Identify which cell holds the provided text, then report its [X, Y] central coordinate. 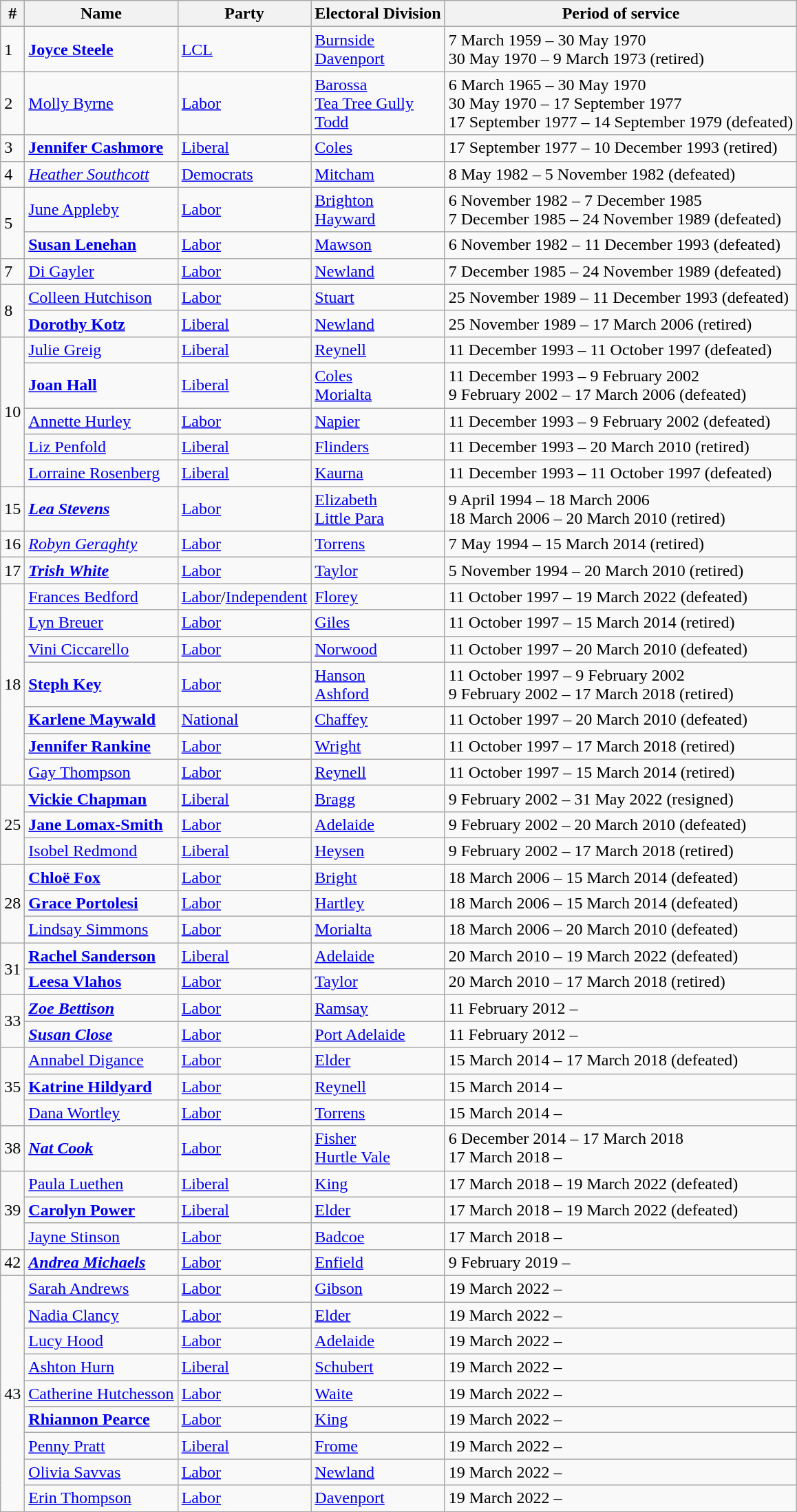
Rhiannon Pearce [101, 1420]
5 November 1994 – 20 March 2010 (retired) [621, 571]
7 December 1985 – 24 November 1989 (defeated) [621, 271]
11 December 1993 – 9 February 2002 (defeated) [621, 420]
National [244, 720]
9 February 2002 – 20 March 2010 (defeated) [621, 824]
Barossa Tea Tree Gully Todd [378, 103]
Bright [378, 877]
Democrats [244, 174]
Karlene Maywald [101, 720]
Kaurna [378, 473]
Fisher Hurtle Vale [378, 1148]
Erin Thompson [101, 1498]
Leesa Vlahos [101, 982]
Gay Thompson [101, 772]
11 December 1993 – 9 February 2002 9 February 2002 – 17 March 2006 (defeated) [621, 385]
Lorraine Rosenberg [101, 473]
Davenport [378, 1498]
Jane Lomax-Smith [101, 824]
6 November 1982 – 7 December 1985 7 December 1985 – 24 November 1989 (defeated) [621, 209]
Heysen [378, 851]
Giles [378, 623]
Brighton Hayward [378, 209]
Isobel Redmond [101, 851]
Paula Luethen [101, 1184]
# [12, 14]
Ashton Hurn [101, 1367]
18 March 2006 – 20 March 2010 (defeated) [621, 930]
Annabel Digance [101, 1061]
Joan Hall [101, 385]
Catherine Hutchesson [101, 1394]
Katrine Hildyard [101, 1087]
18 [12, 684]
39 [12, 1210]
Liz Penfold [101, 447]
Lucy Hood [101, 1341]
Electoral Division [378, 14]
16 [12, 544]
Chloë Fox [101, 877]
Sarah Andrews [101, 1288]
Wright [378, 746]
Steph Key [101, 684]
6 December 2014 – 17 March 2018 17 March 2018 – [621, 1148]
11 October 1997 – 9 February 2002 9 February 2002 – 17 March 2018 (retired) [621, 684]
Port Adelaide [378, 1034]
Mawson [378, 245]
35 [12, 1087]
Colleen Hutchison [101, 297]
Jennifer Cashmore [101, 148]
Waite [378, 1394]
Di Gayler [101, 271]
9 February 2019 – [621, 1262]
Chaffey [378, 720]
Lea Stevens [101, 509]
Heather Southcott [101, 174]
Grace Portolesi [101, 904]
Nat Cook [101, 1148]
Lyn Breuer [101, 623]
17 [12, 571]
9 February 2002 – 31 May 2022 (resigned) [621, 798]
25 November 1989 – 17 March 2006 (retired) [621, 323]
5 [12, 223]
Dorothy Kotz [101, 323]
Andrea Michaels [101, 1262]
7 [12, 271]
28 [12, 904]
4 [12, 174]
Susan Lenehan [101, 245]
Stuart [378, 297]
Florey [378, 597]
6 March 1965 – 30 May 1970 30 May 1970 – 17 September 1977 17 September 1977 – 14 September 1979 (defeated) [621, 103]
3 [12, 148]
25 [12, 824]
43 [12, 1393]
11 December 1993 – 20 March 2010 (retired) [621, 447]
Zoe Bettison [101, 1008]
LCL [244, 50]
20 March 2010 – 19 March 2022 (defeated) [621, 956]
Penny Pratt [101, 1446]
Jayne Stinson [101, 1236]
Frances Bedford [101, 597]
Olivia Savvas [101, 1472]
Rachel Sanderson [101, 956]
Norwood [378, 649]
Flinders [378, 447]
38 [12, 1148]
Coles [378, 148]
8 May 1982 – 5 November 1982 (defeated) [621, 174]
2 [12, 103]
15 March 2014 – 17 March 2018 (defeated) [621, 1061]
Vini Ciccarello [101, 649]
6 November 1982 – 11 December 1993 (defeated) [621, 245]
Gibson [378, 1288]
7 May 1994 – 15 March 2014 (retired) [621, 544]
42 [12, 1262]
Hartley [378, 904]
33 [12, 1021]
Enfield [378, 1262]
10 [12, 412]
25 November 1989 – 11 December 1993 (defeated) [621, 297]
Bragg [378, 798]
8 [12, 310]
1 [12, 50]
Jennifer Rankine [101, 746]
Labor/Independent [244, 597]
Susan Close [101, 1034]
7 March 1959 – 30 May 1970 30 May 1970 – 9 March 1973 (retired) [621, 50]
June Appleby [101, 209]
Molly Byrne [101, 103]
Badcoe [378, 1236]
Coles Morialta [378, 385]
11 October 1997 – 19 March 2022 (defeated) [621, 597]
Lindsay Simmons [101, 930]
Schubert [378, 1367]
Ramsay [378, 1008]
Dana Wortley [101, 1113]
20 March 2010 – 17 March 2018 (retired) [621, 982]
11 October 1997 – 17 March 2018 (retired) [621, 746]
Mitcham [378, 174]
Morialta [378, 930]
15 [12, 509]
Name [101, 14]
Napier [378, 420]
Robyn Geraghty [101, 544]
Vickie Chapman [101, 798]
31 [12, 969]
Carolyn Power [101, 1210]
Annette Hurley [101, 420]
Nadia Clancy [101, 1315]
17 March 2018 – [621, 1236]
9 April 1994 – 18 March 2006 18 March 2006 – 20 March 2010 (retired) [621, 509]
17 September 1977 – 10 December 1993 (retired) [621, 148]
Julie Greig [101, 350]
Joyce Steele [101, 50]
Burnside Davenport [378, 50]
Trish White [101, 571]
Frome [378, 1446]
Period of service [621, 14]
Hanson Ashford [378, 684]
Elizabeth Little Para [378, 509]
9 February 2002 – 17 March 2018 (retired) [621, 851]
Party [244, 14]
